Find where the given text appears and provide that cell's center as [X, Y] coordinate. 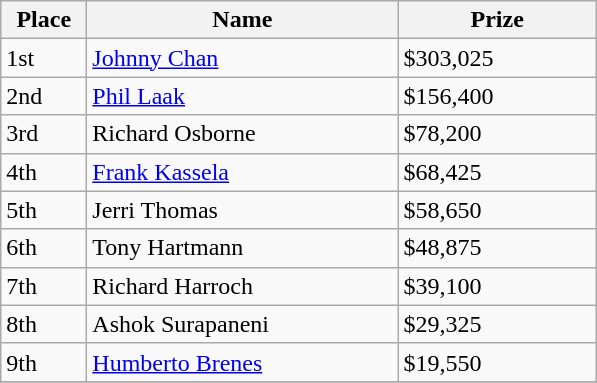
Jerri Thomas [242, 210]
$78,200 [498, 134]
Humberto Brenes [242, 362]
4th [44, 172]
Prize [498, 20]
Frank Kassela [242, 172]
Tony Hartmann [242, 248]
7th [44, 286]
$156,400 [498, 96]
Ashok Surapaneni [242, 324]
Richard Osborne [242, 134]
Place [44, 20]
1st [44, 58]
3rd [44, 134]
$39,100 [498, 286]
$19,550 [498, 362]
6th [44, 248]
5th [44, 210]
$68,425 [498, 172]
$58,650 [498, 210]
9th [44, 362]
8th [44, 324]
Richard Harroch [242, 286]
Johnny Chan [242, 58]
$29,325 [498, 324]
Name [242, 20]
$303,025 [498, 58]
Phil Laak [242, 96]
2nd [44, 96]
$48,875 [498, 248]
